Provide the (X, Y) coordinate of the cell's center where the given text is located.  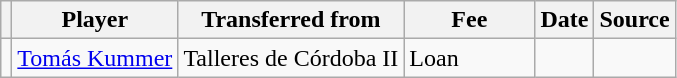
Transferred from (291, 20)
Tomás Kummer (95, 58)
Date (564, 20)
Loan (470, 58)
Fee (470, 20)
Talleres de Córdoba II (291, 58)
Source (634, 20)
Player (95, 20)
